Return (X, Y) of the center of cell containing provided text 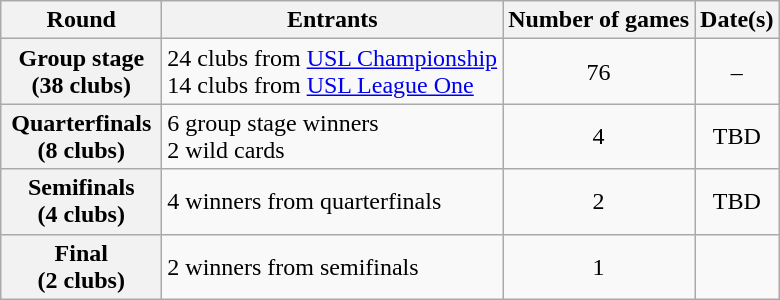
Group stage(38 clubs) (82, 72)
2 (599, 202)
– (737, 72)
1 (599, 266)
4 (599, 136)
Number of games (599, 20)
2 winners from semifinals (332, 266)
Round (82, 20)
4 winners from quarterfinals (332, 202)
Date(s) (737, 20)
Final(2 clubs) (82, 266)
6 group stage winners2 wild cards (332, 136)
24 clubs from USL Championship14 clubs from USL League One (332, 72)
Semifinals(4 clubs) (82, 202)
Quarterfinals(8 clubs) (82, 136)
76 (599, 72)
Entrants (332, 20)
